From the cell containing the given text, extract its center point as [X, Y] coordinate. 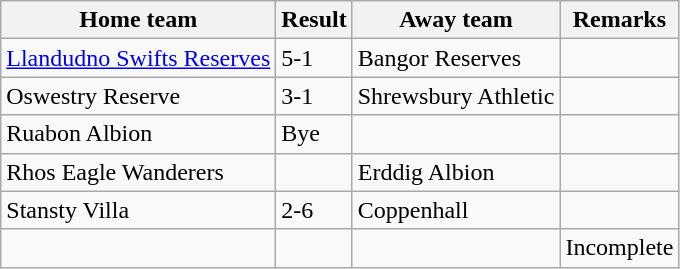
5-1 [314, 58]
Result [314, 20]
Bye [314, 134]
Coppenhall [456, 210]
2-6 [314, 210]
Oswestry Reserve [138, 96]
Home team [138, 20]
Away team [456, 20]
Rhos Eagle Wanderers [138, 172]
Bangor Reserves [456, 58]
Incomplete [620, 248]
Llandudno Swifts Reserves [138, 58]
Remarks [620, 20]
Stansty Villa [138, 210]
3-1 [314, 96]
Erddig Albion [456, 172]
Shrewsbury Athletic [456, 96]
Ruabon Albion [138, 134]
